Pinpoint the cell where the given text exists, returning its [x, y] midpoint coordinate. 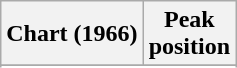
Peakposition [189, 34]
Chart (1966) [72, 34]
